Return the [x, y] coordinate for the center point of the cell that contains the specified text.  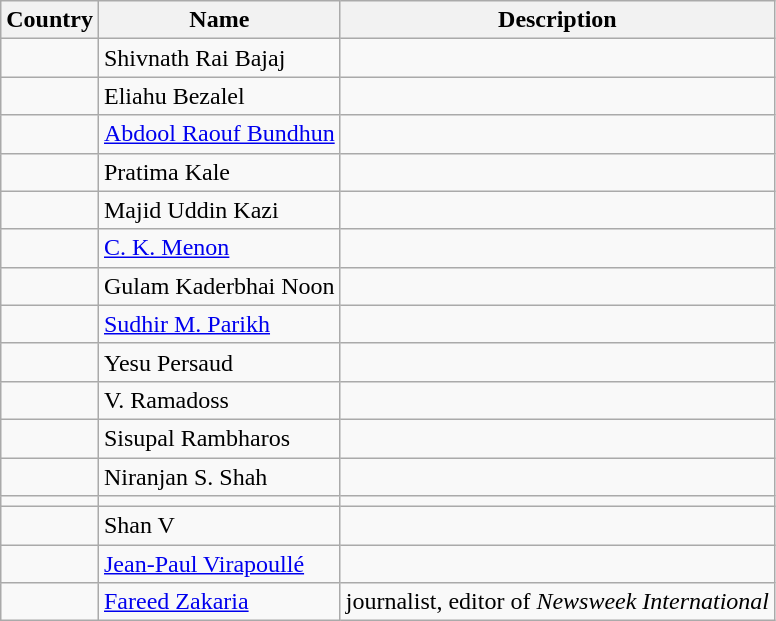
Niranjan S. Shah [219, 477]
Shan V [219, 526]
C. K. Menon [219, 248]
Shivnath Rai Bajaj [219, 58]
Country [50, 20]
Description [557, 20]
Abdool Raouf Bundhun [219, 134]
Majid Uddin Kazi [219, 210]
Jean-Paul Virapoullé [219, 564]
Name [219, 20]
Sudhir M. Parikh [219, 324]
Eliahu Bezalel [219, 96]
Pratima Kale [219, 172]
Yesu Persaud [219, 362]
journalist, editor of Newsweek International [557, 602]
Sisupal Rambharos [219, 438]
V. Ramadoss [219, 400]
Gulam Kaderbhai Noon [219, 286]
Fareed Zakaria [219, 602]
